Locate the cell with the specified text and output its [x, y] center coordinate. 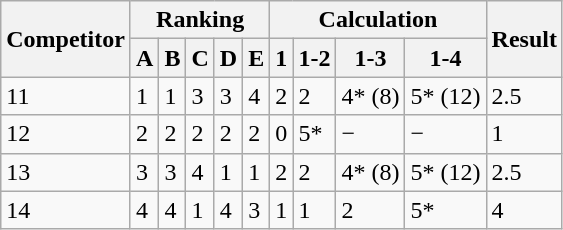
1-3 [370, 58]
D [228, 58]
B [172, 58]
12 [66, 134]
11 [66, 96]
0 [282, 134]
Ranking [200, 20]
1-4 [446, 58]
E [256, 58]
C [200, 58]
Result [524, 39]
1-2 [314, 58]
14 [66, 210]
Competitor [66, 39]
Calculation [378, 20]
13 [66, 172]
A [144, 58]
